Return [X, Y] of the center of cell containing provided text 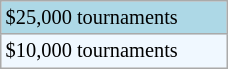
$10,000 tournaments [114, 51]
$25,000 tournaments [114, 17]
